Provide the (x, y) coordinate of the cell's center where the given text is located.  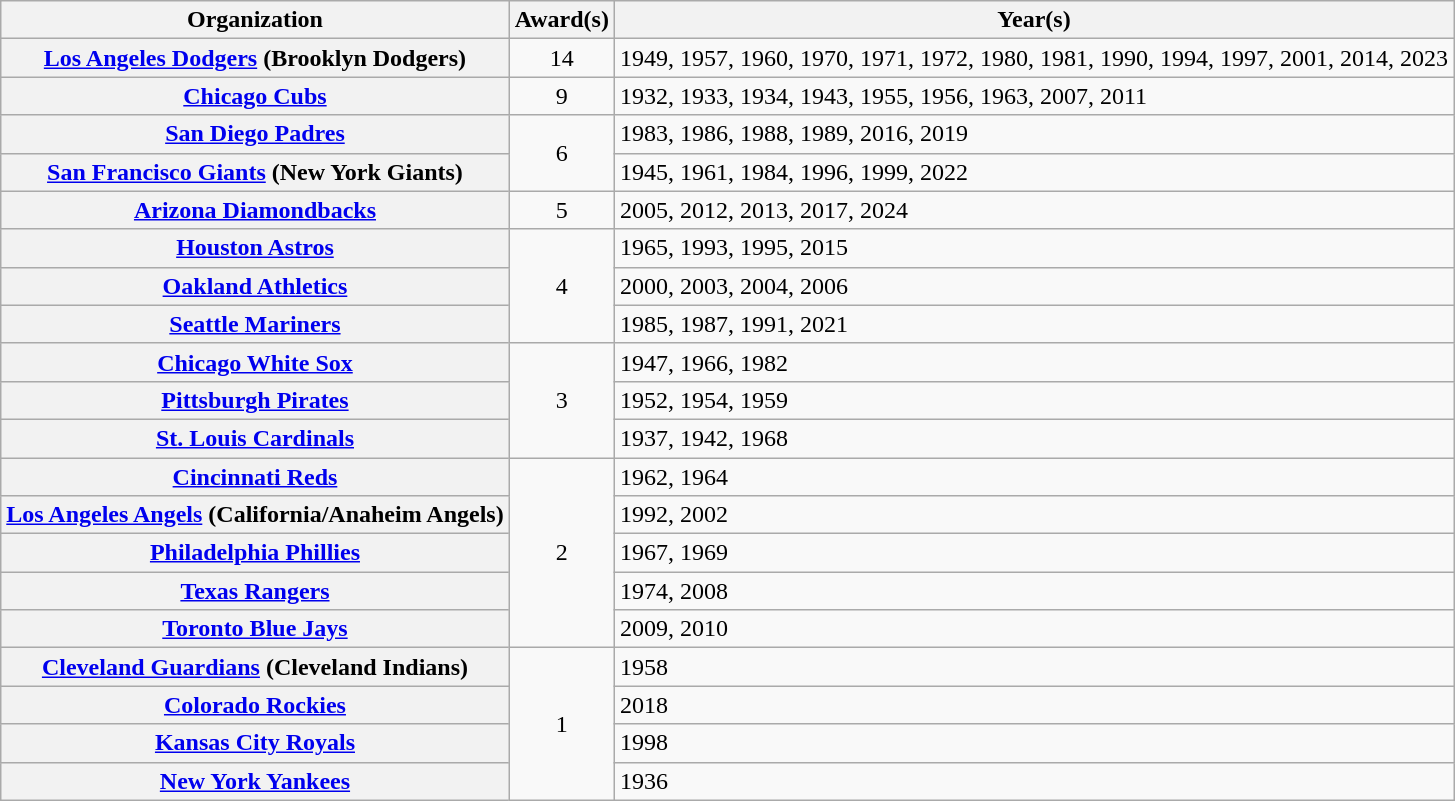
1985, 1987, 1991, 2021 (1034, 324)
1965, 1993, 1995, 2015 (1034, 248)
Cleveland Guardians (Cleveland Indians) (255, 667)
5 (562, 210)
2018 (1034, 705)
Chicago White Sox (255, 362)
1945, 1961, 1984, 1996, 1999, 2022 (1034, 172)
6 (562, 153)
1967, 1969 (1034, 553)
2000, 2003, 2004, 2006 (1034, 286)
1937, 1942, 1968 (1034, 438)
1952, 1954, 1959 (1034, 400)
Pittsburgh Pirates (255, 400)
1998 (1034, 743)
Arizona Diamondbacks (255, 210)
1936 (1034, 781)
Los Angeles Dodgers (Brooklyn Dodgers) (255, 58)
1992, 2002 (1034, 515)
1974, 2008 (1034, 591)
Year(s) (1034, 20)
1958 (1034, 667)
2 (562, 553)
2009, 2010 (1034, 629)
Kansas City Royals (255, 743)
St. Louis Cardinals (255, 438)
Houston Astros (255, 248)
1947, 1966, 1982 (1034, 362)
Texas Rangers (255, 591)
1 (562, 724)
Cincinnati Reds (255, 477)
1932, 1933, 1934, 1943, 1955, 1956, 1963, 2007, 2011 (1034, 96)
New York Yankees (255, 781)
San Diego Padres (255, 134)
Toronto Blue Jays (255, 629)
1949, 1957, 1960, 1970, 1971, 1972, 1980, 1981, 1990, 1994, 1997, 2001, 2014, 2023 (1034, 58)
Philadelphia Phillies (255, 553)
Los Angeles Angels (California/Anaheim Angels) (255, 515)
Oakland Athletics (255, 286)
9 (562, 96)
14 (562, 58)
1962, 1964 (1034, 477)
Chicago Cubs (255, 96)
Seattle Mariners (255, 324)
4 (562, 286)
Award(s) (562, 20)
1983, 1986, 1988, 1989, 2016, 2019 (1034, 134)
3 (562, 400)
2005, 2012, 2013, 2017, 2024 (1034, 210)
San Francisco Giants (New York Giants) (255, 172)
Organization (255, 20)
Colorado Rockies (255, 705)
